Provide the (x, y) coordinate of the cell's center where the given text is located.  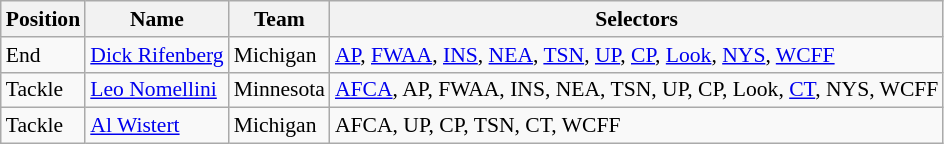
End (43, 55)
Name (156, 19)
Minnesota (280, 90)
Leo Nomellini (156, 90)
Selectors (637, 19)
AFCA, AP, FWAA, INS, NEA, TSN, UP, CP, Look, CT, NYS, WCFF (637, 90)
Al Wistert (156, 126)
Dick Rifenberg (156, 55)
AFCA, UP, CP, TSN, CT, WCFF (637, 126)
AP, FWAA, INS, NEA, TSN, UP, CP, Look, NYS, WCFF (637, 55)
Team (280, 19)
Position (43, 19)
